Return [x, y] of the center of cell containing provided text 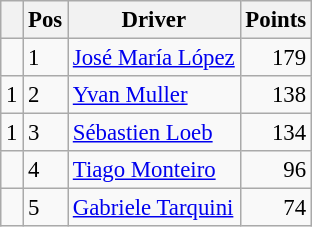
Sébastien Loeb [154, 133]
Gabriele Tarquini [154, 208]
3 [46, 133]
Tiago Monteiro [154, 170]
5 [46, 208]
2 [46, 95]
138 [276, 95]
Points [276, 20]
Yvan Muller [154, 95]
96 [276, 170]
134 [276, 133]
4 [46, 170]
Driver [154, 20]
74 [276, 208]
José María López [154, 58]
179 [276, 58]
Pos [46, 20]
